Find where the given text appears and provide that cell's center as [X, Y] coordinate. 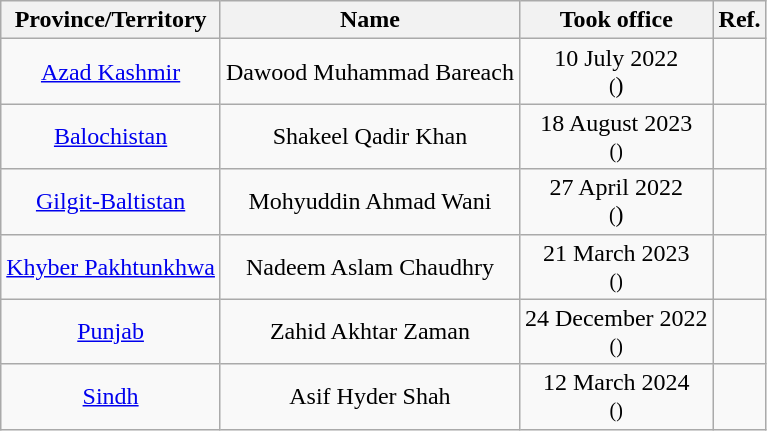
Gilgit-Baltistan [111, 202]
Azad Kashmir [111, 72]
Zahid Akhtar Zaman [370, 332]
Sindh [111, 396]
18 August 2023() [616, 136]
Balochistan [111, 136]
Punjab [111, 332]
21 March 2023() [616, 266]
12 March 2024() [616, 396]
Ref. [740, 20]
Dawood Muhammad Bareach [370, 72]
Shakeel Qadir Khan [370, 136]
Province/Territory [111, 20]
Name [370, 20]
27 April 2022() [616, 202]
Mohyuddin Ahmad Wani [370, 202]
10 July 2022() [616, 72]
Nadeem Aslam Chaudhry [370, 266]
Khyber Pakhtunkhwa [111, 266]
24 December 2022() [616, 332]
Asif Hyder Shah [370, 396]
Took office [616, 20]
